Locate the cell with the specified text and output its [X, Y] center coordinate. 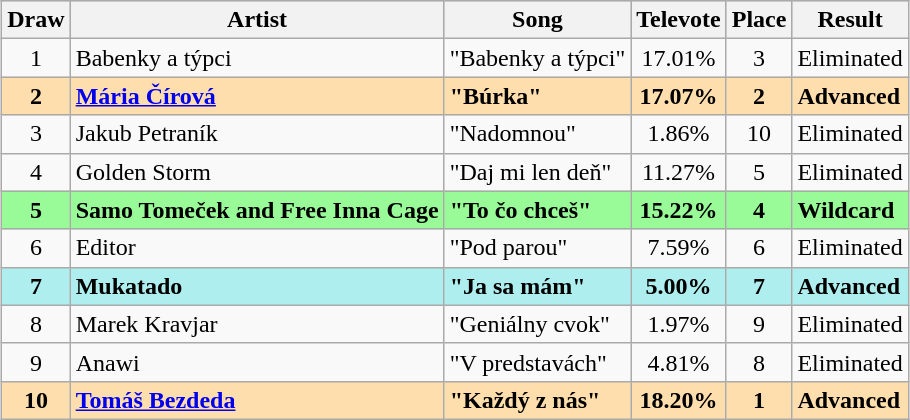
1.86% [678, 134]
Editor [257, 248]
"To čo chceš" [538, 210]
17.01% [678, 58]
Mária Čírová [257, 96]
1.97% [678, 324]
17.07% [678, 96]
"Geniálny cvok" [538, 324]
Anawi [257, 362]
"Babenky a týpci" [538, 58]
"Daj mi len deň" [538, 172]
"Každý z nás" [538, 400]
4.81% [678, 362]
Wildcard [850, 210]
Samo Tomeček and Free Inna Cage [257, 210]
Tomáš Bezdeda [257, 400]
Artist [257, 20]
"Búrka" [538, 96]
7.59% [678, 248]
Jakub Petraník [257, 134]
15.22% [678, 210]
Babenky a týpci [257, 58]
Song [538, 20]
Televote [678, 20]
"Ja sa mám" [538, 286]
18.20% [678, 400]
"Pod parou" [538, 248]
Marek Kravjar [257, 324]
Golden Storm [257, 172]
5.00% [678, 286]
11.27% [678, 172]
Result [850, 20]
Place [759, 20]
"Nadomnou" [538, 134]
Draw [36, 20]
"V predstavách" [538, 362]
Mukatado [257, 286]
